Extract the (x, y) coordinate from the center of the cell holding the provided text.  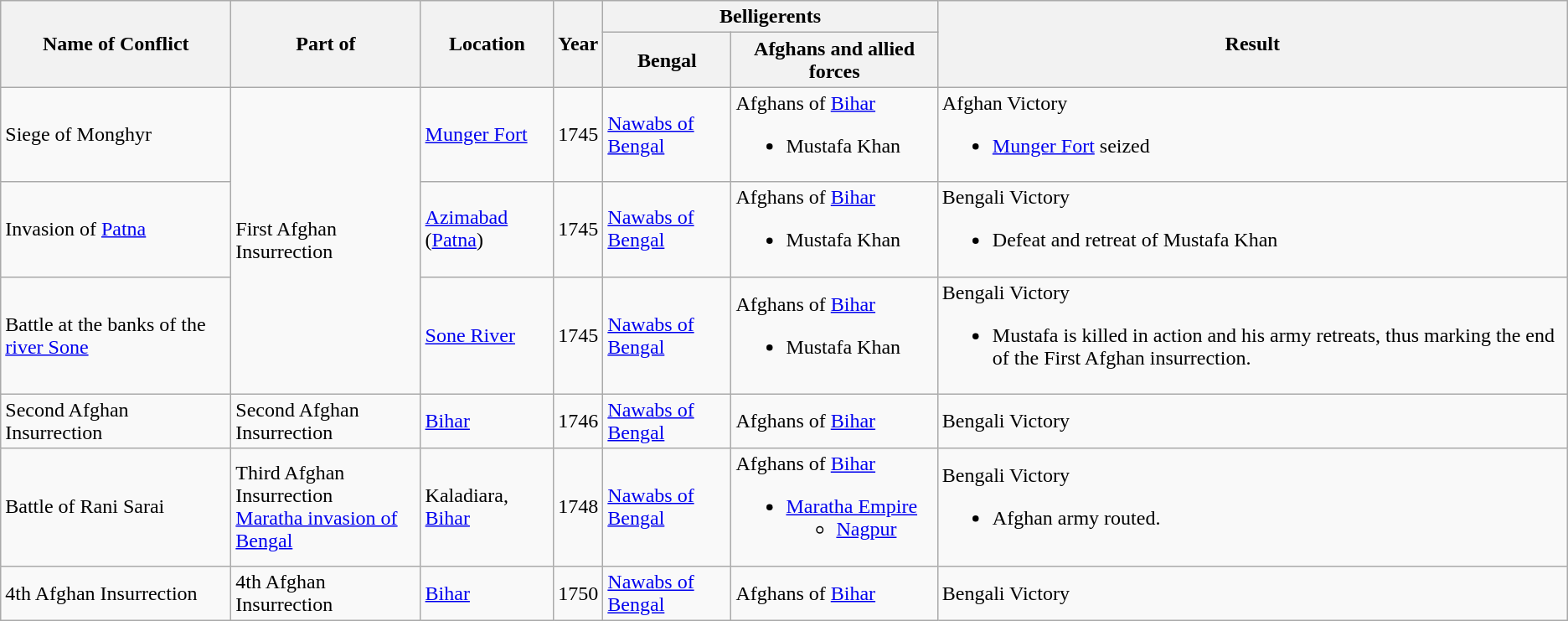
Result (1252, 44)
First Afghan Insurrection (326, 241)
Name of Conflict (116, 44)
Part of (326, 44)
Battle of Rani Sarai (116, 507)
Invasion of Patna (116, 230)
Munger Fort (487, 134)
Afghan VictoryMunger Fort seized (1252, 134)
Sone River (487, 335)
1748 (578, 507)
Bengali VictoryAfghan army routed. (1252, 507)
Siege of Monghyr (116, 134)
Location (487, 44)
Azimabad (Patna) (487, 230)
1750 (578, 593)
Year (578, 44)
Bengal (667, 60)
Bengali VictoryMustafa is killed in action and his army retreats, thus marking the end of the First Afghan insurrection. (1252, 335)
Third Afghan Insurrection Maratha invasion of Bengal (326, 507)
Bengali VictoryDefeat and retreat of Mustafa Khan (1252, 230)
Afghans of Bihar Maratha Empire Nagpur (834, 507)
1746 (578, 421)
Belligerents (771, 17)
Afghans and allied forces (834, 60)
Kaladiara, Bihar (487, 507)
Battle at the banks of the river Sone (116, 335)
